Pinpoint the cell where the given text exists, returning its [x, y] midpoint coordinate. 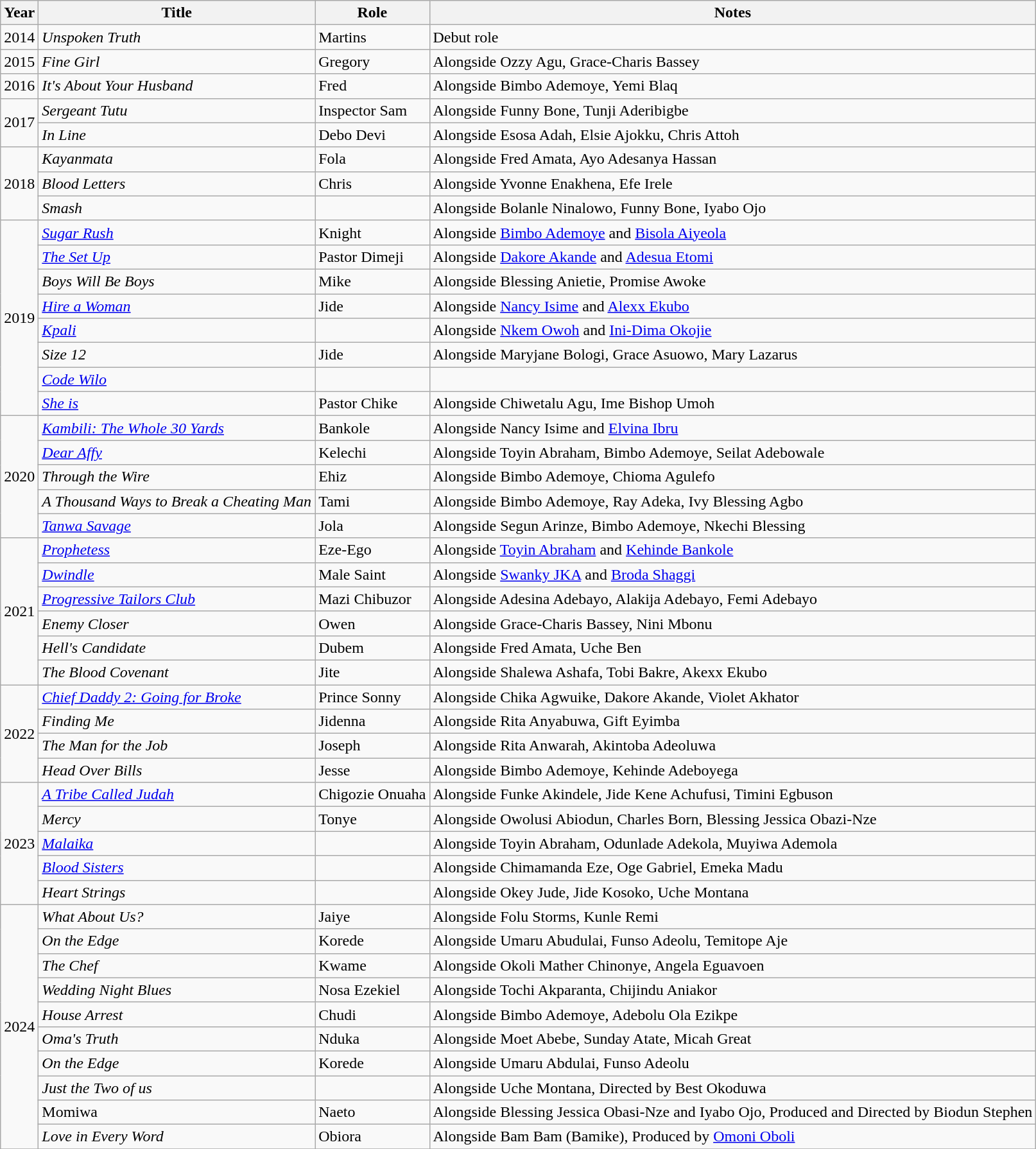
Alongside Maryjane Bologi, Grace Asuowo, Mary Lazarus [733, 355]
Year [19, 13]
Mazi Chibuzor [372, 599]
Chris [372, 184]
Gregory [372, 62]
It's About Your Husband [177, 86]
Alongside Moet Abebe, Sunday Atate, Micah Great [733, 1039]
Alongside Folu Storms, Kunle Remi [733, 917]
Alongside Chimamanda Eze, Oge Gabriel, Emeka Madu [733, 868]
2021 [19, 611]
Alongside Bimbo Ademoye, Kehinde Adeboyega [733, 770]
Bankole [372, 428]
In Line [177, 135]
The Blood Covenant [177, 672]
Chudi [372, 1014]
Ehiz [372, 477]
Alongside Grace-Charis Bassey, Nini Mbonu [733, 623]
Code Wilo [177, 379]
2017 [19, 123]
Alongside Bimbo Ademoye and Bisola Aiyeola [733, 232]
2018 [19, 184]
Mercy [177, 819]
Alongside Toyin Abraham, Odunlade Adekola, Muyiwa Ademola [733, 843]
Fola [372, 159]
Eze-Ego [372, 550]
Progressive Tailors Club [177, 599]
Nosa Ezekiel [372, 990]
Dubem [372, 648]
2023 [19, 843]
Blood Sisters [177, 868]
Kelechi [372, 453]
Alongside Chika Agwuike, Dakore Akande, Violet Akhator [733, 696]
Alongside Ozzy Agu, Grace-Charis Bassey [733, 62]
Fred [372, 86]
Knight [372, 232]
Alongside Blessing Jessica Obasi-Nze and Iyabo Ojo, Produced and Directed by Biodun Stephen [733, 1112]
Debo Devi [372, 135]
Naeto [372, 1112]
The Man for the Job [177, 746]
Martins [372, 37]
2020 [19, 477]
Dwindle [177, 574]
Alongside Umaru Abdulai, Funso Adeolu [733, 1063]
Male Saint [372, 574]
Boys Will Be Boys [177, 281]
Kpali [177, 331]
Alongside Adesina Adebayo, Alakija Adebayo, Femi Adebayo [733, 599]
Alongside Bimbo Ademoye, Ray Adeka, Ivy Blessing Agbo [733, 501]
Pastor Chike [372, 404]
Obiora [372, 1137]
2016 [19, 86]
Oma's Truth [177, 1039]
Alongside Rita Anwarah, Akintoba Adeoluwa [733, 746]
Alongside Umaru Abudulai, Funso Adeolu, Temitope Aje [733, 941]
Mike [372, 281]
Unspoken Truth [177, 37]
Head Over Bills [177, 770]
Momiwa [177, 1112]
Kambili: The Whole 30 Yards [177, 428]
She is [177, 404]
Heart Strings [177, 892]
Alongside Dakore Akande and Adesua Etomi [733, 257]
Jite [372, 672]
Through the Wire [177, 477]
Love in Every Word [177, 1137]
Alongside Funke Akindele, Jide Kene Achufusi, Timini Egbuson [733, 795]
Alongside Toyin Abraham and Kehinde Bankole [733, 550]
Owen [372, 623]
Malaika [177, 843]
2024 [19, 1027]
Alongside Bimbo Ademoye, Chioma Agulefo [733, 477]
Alongside Nancy Isime and Alexx Ekubo [733, 306]
Hell's Candidate [177, 648]
Role [372, 13]
Alongside Fred Amata, Ayo Adesanya Hassan [733, 159]
A Tribe Called Judah [177, 795]
Just the Two of us [177, 1088]
Smash [177, 208]
Nduka [372, 1039]
Joseph [372, 746]
Alongside Okey Jude, Jide Kosoko, Uche Montana [733, 892]
Alongside Segun Arinze, Bimbo Ademoye, Nkechi Blessing [733, 526]
Alongside Swanky JKA and Broda Shaggi [733, 574]
Jaiye [372, 917]
Blood Letters [177, 184]
Alongside Bam Bam (Bamike), Produced by Omoni Oboli [733, 1137]
Alongside Esosa Adah, Elsie Ajokku, Chris Attoh [733, 135]
Prophetess [177, 550]
Pastor Dimeji [372, 257]
2022 [19, 733]
Alongside Fred Amata, Uche Ben [733, 648]
Alongside Uche Montana, Directed by Best Okoduwa [733, 1088]
Prince Sonny [372, 696]
Chigozie Onuaha [372, 795]
Wedding Night Blues [177, 990]
Tonye [372, 819]
Alongside Bimbo Ademoye, Yemi Blaq [733, 86]
Alongside Blessing Anietie, Promise Awoke [733, 281]
Alongside Okoli Mather Chinonye, Angela Eguavoen [733, 965]
House Arrest [177, 1014]
Jidenna [372, 721]
Alongside Nkem Owoh and Ini-Dima Okojie [733, 331]
Title [177, 13]
Alongside Nancy Isime and Elvina Ibru [733, 428]
2015 [19, 62]
Kayanmata [177, 159]
Jola [372, 526]
The Set Up [177, 257]
Fine Girl [177, 62]
Alongside Tochi Akparanta, Chijindu Aniakor [733, 990]
What About Us? [177, 917]
Sergeant Tutu [177, 110]
Enemy Closer [177, 623]
Sugar Rush [177, 232]
Alongside Toyin Abraham, Bimbo Ademoye, Seilat Adebowale [733, 453]
Dear Affy [177, 453]
2019 [19, 318]
Debut role [733, 37]
Inspector Sam [372, 110]
Chief Daddy 2: Going for Broke [177, 696]
Alongside Funny Bone, Tunji Aderibigbe [733, 110]
Alongside Yvonne Enakhena, Efe Irele [733, 184]
Size 12 [177, 355]
Notes [733, 13]
Alongside Rita Anyabuwa, Gift Eyimba [733, 721]
Tanwa Savage [177, 526]
Jesse [372, 770]
Alongside Chiwetalu Agu, Ime Bishop Umoh [733, 404]
A Thousand Ways to Break a Cheating Man [177, 501]
Alongside Owolusi Abiodun, Charles Born, Blessing Jessica Obazi-Nze [733, 819]
Tami [372, 501]
Finding Me [177, 721]
The Chef [177, 965]
Alongside Shalewa Ashafa, Tobi Bakre, Akexx Ekubo [733, 672]
Alongside Bimbo Ademoye, Adebolu Ola Ezikpe [733, 1014]
Alongside Bolanle Ninalowo, Funny Bone, Iyabo Ojo [733, 208]
2014 [19, 37]
Kwame [372, 965]
Hire a Woman [177, 306]
